Search for the cell housing the specified text and yield its [X, Y] center coordinate. 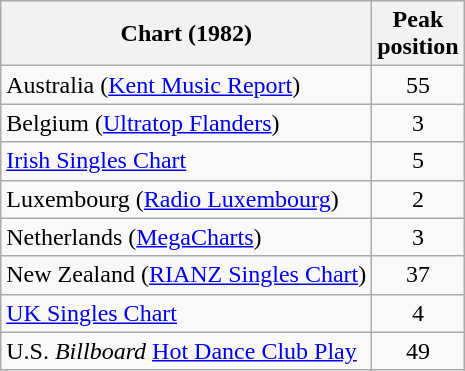
U.S. Billboard Hot Dance Club Play [186, 351]
2 [418, 199]
55 [418, 85]
Irish Singles Chart [186, 161]
Chart (1982) [186, 34]
UK Singles Chart [186, 313]
New Zealand (RIANZ Singles Chart) [186, 275]
Belgium (Ultratop Flanders) [186, 123]
Luxembourg (Radio Luxembourg) [186, 199]
4 [418, 313]
Australia (Kent Music Report) [186, 85]
Netherlands (MegaCharts) [186, 237]
37 [418, 275]
49 [418, 351]
Peakposition [418, 34]
5 [418, 161]
